Determine the [X, Y] coordinate at the center of the cell enclosing the given text.  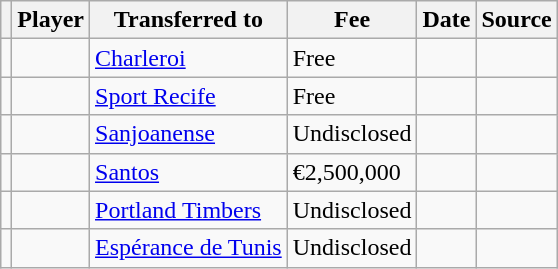
Santos [189, 172]
Espérance de Tunis [189, 248]
Transferred to [189, 20]
Player [51, 20]
Date [446, 20]
€2,500,000 [352, 172]
Sport Recife [189, 96]
Fee [352, 20]
Source [516, 20]
Charleroi [189, 58]
Portland Timbers [189, 210]
Sanjoanense [189, 134]
